From the cell containing the given text, extract its center point as [X, Y] coordinate. 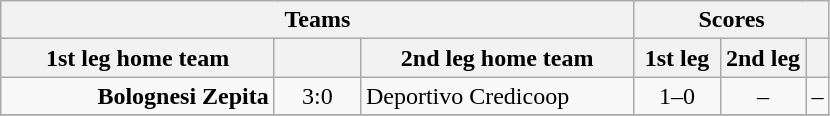
Scores [732, 20]
1–0 [677, 96]
2nd leg home team [497, 58]
1st leg home team [138, 58]
3:0 [317, 96]
Teams [318, 20]
Bolognesi Zepita [138, 96]
2nd leg [763, 58]
Deportivo Credicoop [497, 96]
1st leg [677, 58]
